Determine the [x, y] coordinate at the center of the cell enclosing the given text.  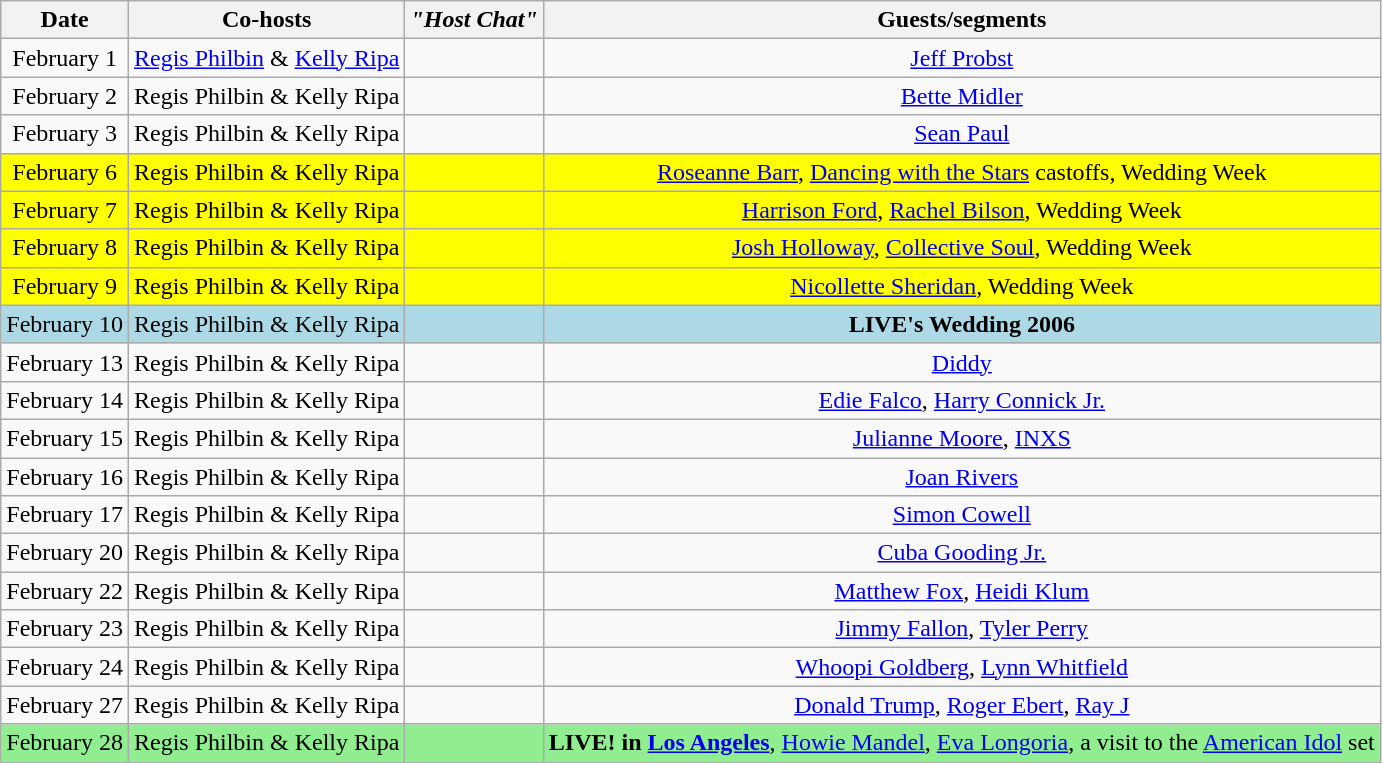
February 15 [65, 438]
Date [65, 20]
February 22 [65, 591]
Jeff Probst [962, 58]
"Host Chat" [474, 20]
February 16 [65, 477]
Bette Midler [962, 96]
Julianne Moore, INXS [962, 438]
February 1 [65, 58]
Whoopi Goldberg, Lynn Whitfield [962, 667]
Nicollette Sheridan, Wedding Week [962, 286]
LIVE! in Los Angeles, Howie Mandel, Eva Longoria, a visit to the American Idol set [962, 743]
Diddy [962, 362]
Co-hosts [266, 20]
February 13 [65, 362]
February 10 [65, 324]
February 7 [65, 210]
Cuba Gooding Jr. [962, 553]
Jimmy Fallon, Tyler Perry [962, 629]
Matthew Fox, Heidi Klum [962, 591]
Guests/segments [962, 20]
February 24 [65, 667]
February 20 [65, 553]
Roseanne Barr, Dancing with the Stars castoffs, Wedding Week [962, 172]
February 9 [65, 286]
February 28 [65, 743]
February 14 [65, 400]
February 27 [65, 705]
February 8 [65, 248]
Harrison Ford, Rachel Bilson, Wedding Week [962, 210]
Simon Cowell [962, 515]
LIVE's Wedding 2006 [962, 324]
Donald Trump, Roger Ebert, Ray J [962, 705]
Sean Paul [962, 134]
February 23 [65, 629]
February 2 [65, 96]
Josh Holloway, Collective Soul, Wedding Week [962, 248]
February 6 [65, 172]
February 3 [65, 134]
Edie Falco, Harry Connick Jr. [962, 400]
Joan Rivers [962, 477]
February 17 [65, 515]
